Identify which cell holds the provided text, then report its (x, y) central coordinate. 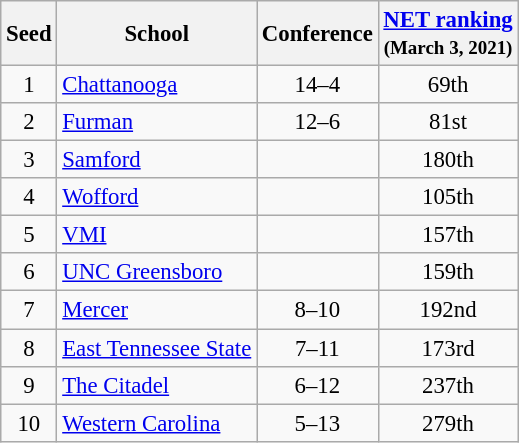
6 (29, 273)
Samford (157, 160)
3 (29, 160)
81st (448, 122)
5–13 (318, 423)
6–12 (318, 385)
Wofford (157, 197)
Western Carolina (157, 423)
159th (448, 273)
105th (448, 197)
Chattanooga (157, 85)
8 (29, 348)
157th (448, 235)
Conference (318, 34)
180th (448, 160)
UNC Greensboro (157, 273)
14–4 (318, 85)
East Tennessee State (157, 348)
Seed (29, 34)
7 (29, 310)
10 (29, 423)
7–11 (318, 348)
237th (448, 385)
Mercer (157, 310)
69th (448, 85)
VMI (157, 235)
Furman (157, 122)
2 (29, 122)
279th (448, 423)
School (157, 34)
1 (29, 85)
9 (29, 385)
4 (29, 197)
5 (29, 235)
173rd (448, 348)
12–6 (318, 122)
8–10 (318, 310)
192nd (448, 310)
NET ranking(March 3, 2021) (448, 34)
The Citadel (157, 385)
